Determine the [x, y] coordinate at the center of the cell enclosing the given text.  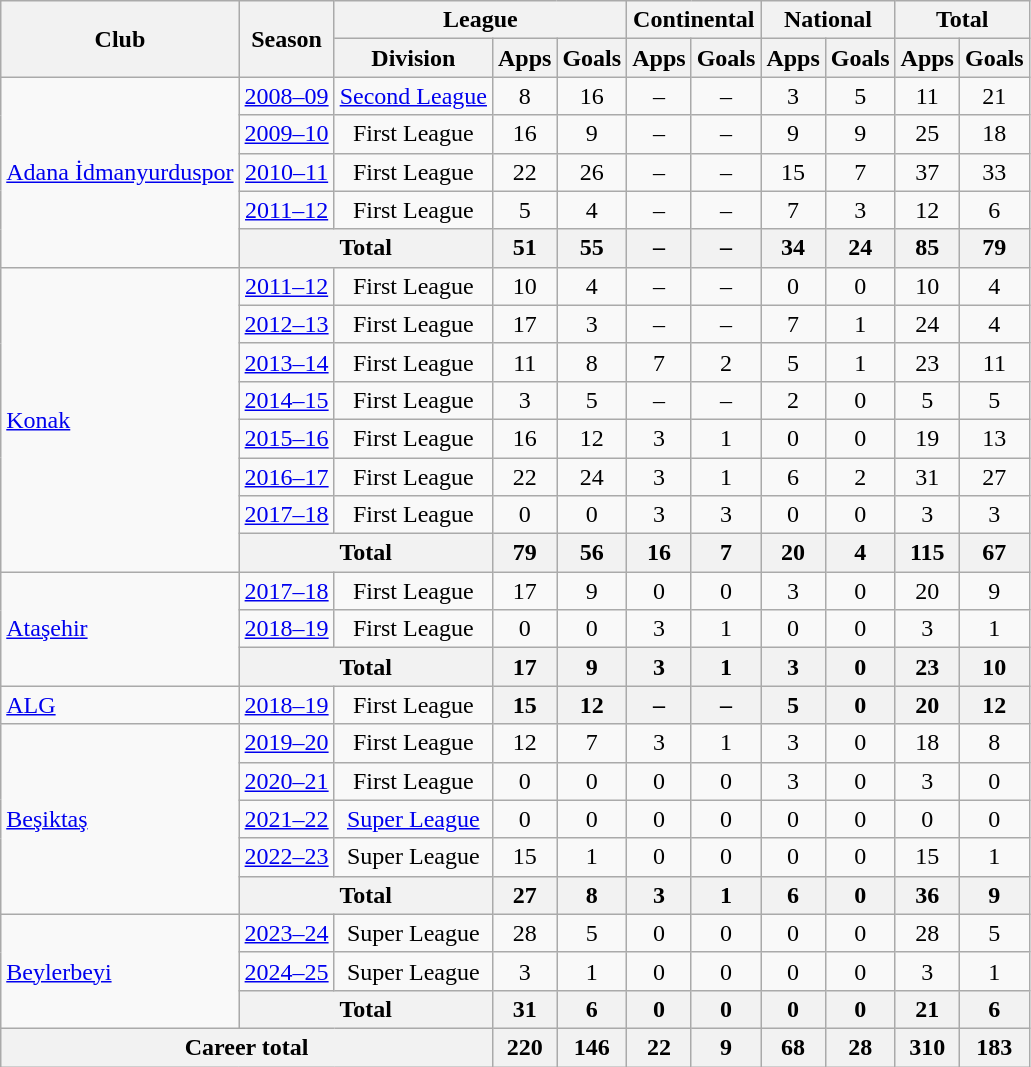
183 [994, 1047]
26 [592, 172]
2024–25 [286, 971]
34 [793, 248]
2008–09 [286, 96]
2022–23 [286, 857]
2015–16 [286, 438]
36 [927, 895]
2019–20 [286, 743]
33 [994, 172]
Beylerbeyi [120, 971]
Club [120, 39]
2016–17 [286, 477]
37 [927, 172]
115 [927, 553]
Adana İdmanyurduspor [120, 172]
Konak [120, 419]
League [480, 20]
Ataşehir [120, 629]
2009–10 [286, 134]
68 [793, 1047]
ALG [120, 705]
56 [592, 553]
Career total [247, 1047]
310 [927, 1047]
Division [413, 58]
85 [927, 248]
2021–22 [286, 819]
67 [994, 553]
2010–11 [286, 172]
2014–15 [286, 400]
2020–21 [286, 781]
Beşiktaş [120, 819]
Second League [413, 96]
2023–24 [286, 933]
55 [592, 248]
Continental [694, 20]
51 [524, 248]
2013–14 [286, 362]
2012–13 [286, 324]
25 [927, 134]
220 [524, 1047]
13 [994, 438]
19 [927, 438]
Season [286, 39]
146 [592, 1047]
National [828, 20]
